Return the (x, y) coordinate for the center point of the cell that contains the specified text.  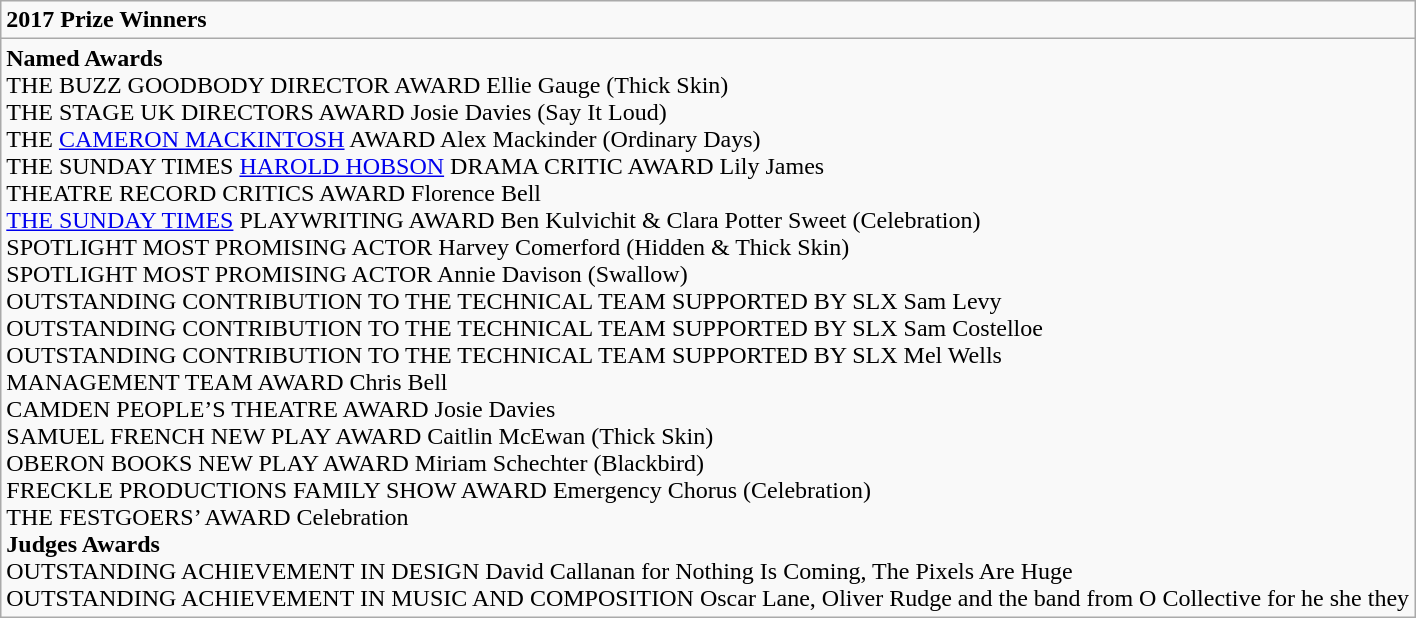
2017 Prize Winners (708, 20)
